Identify which cell holds the provided text, then report its (x, y) central coordinate. 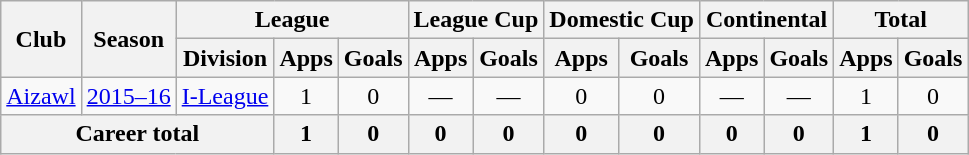
2015–16 (128, 96)
Division (225, 58)
Domestic Cup (622, 20)
Career total (138, 134)
Aizawl (41, 96)
Club (41, 39)
Total (901, 20)
Season (128, 39)
League (292, 20)
League Cup (476, 20)
I-League (225, 96)
Continental (766, 20)
